Find where the given text appears and provide that cell's center as (X, Y) coordinate. 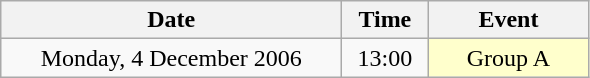
Monday, 4 December 2006 (172, 58)
Event (508, 20)
Time (385, 20)
Date (172, 20)
Group A (508, 58)
13:00 (385, 58)
